Extract the (X, Y) coordinate from the center of the cell holding the provided text.  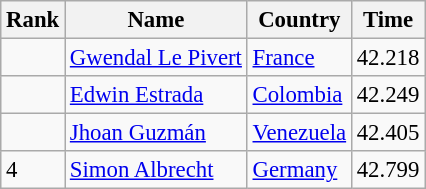
42.249 (388, 95)
42.218 (388, 58)
Venezuela (299, 133)
France (299, 58)
4 (33, 170)
Colombia (299, 95)
Edwin Estrada (156, 95)
Gwendal Le Pivert (156, 58)
Country (299, 20)
42.405 (388, 133)
Germany (299, 170)
42.799 (388, 170)
Rank (33, 20)
Name (156, 20)
Time (388, 20)
Jhoan Guzmán (156, 133)
Simon Albrecht (156, 170)
